Search for the cell housing the specified text and yield its [X, Y] center coordinate. 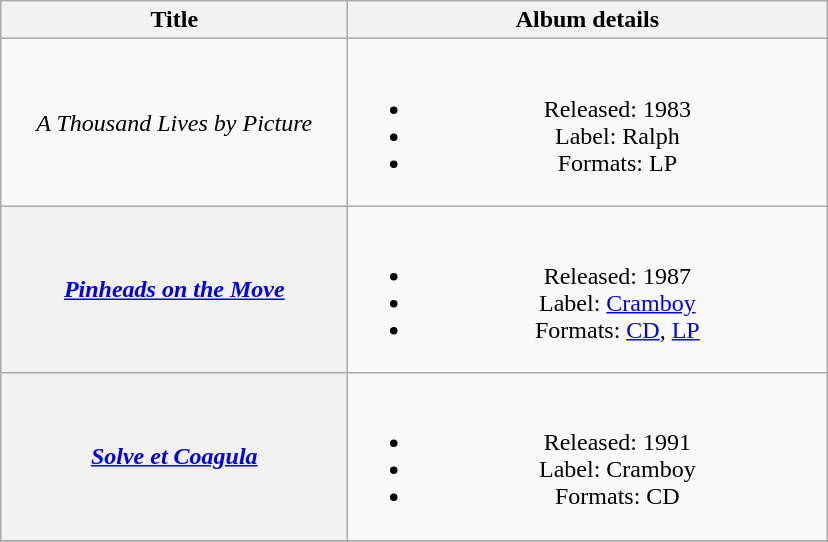
A Thousand Lives by Picture [174, 122]
Title [174, 20]
Solve et Coagula [174, 456]
Released: 1983Label: RalphFormats: LP [588, 122]
Released: 1987Label: CramboyFormats: CD, LP [588, 290]
Pinheads on the Move [174, 290]
Album details [588, 20]
Released: 1991Label: CramboyFormats: CD [588, 456]
